Detect which cell encompasses the target text, then output its (X, Y) center coordinate. 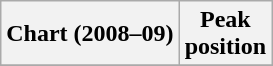
Peakposition (225, 34)
Chart (2008–09) (90, 34)
